From the cell containing the given text, extract its center point as (x, y) coordinate. 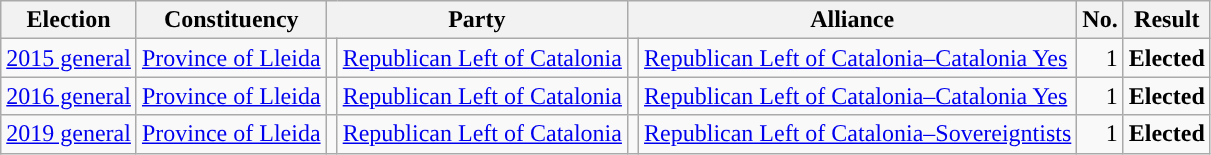
No. (1100, 20)
2015 general (69, 58)
Election (69, 20)
2019 general (69, 134)
2016 general (69, 96)
Republican Left of Catalonia–Sovereigntists (858, 134)
Constituency (231, 20)
Alliance (852, 20)
Party (476, 20)
Result (1166, 20)
